From the cell containing the given text, extract its center point as (x, y) coordinate. 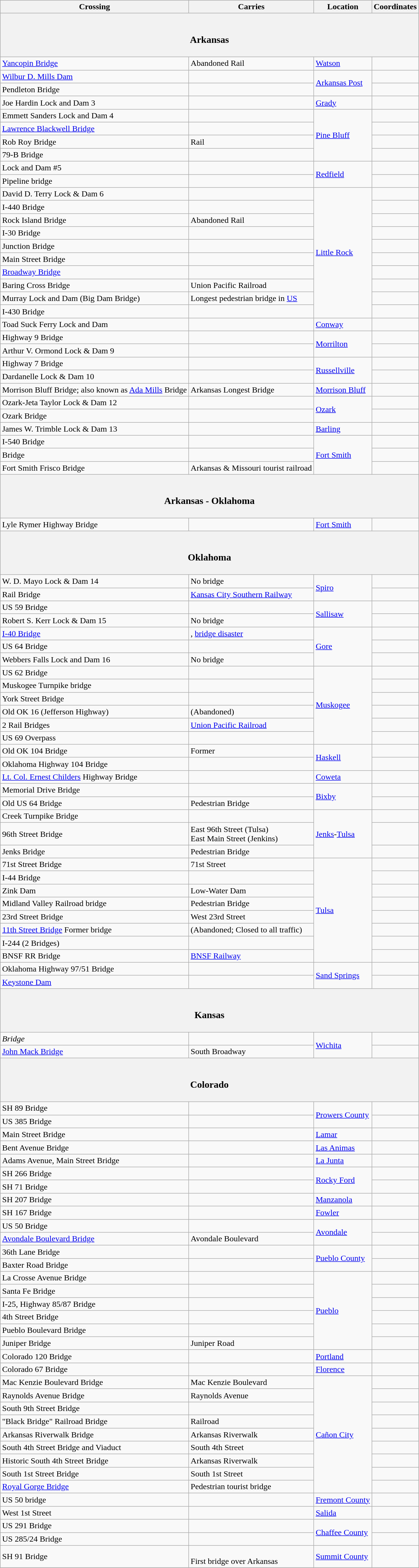
36th Lane Bridge (95, 1252)
Raynolds Avenue Bridge (95, 1395)
Bent Avenue Bridge (95, 1147)
Kansas (209, 1010)
Coweta (342, 777)
Arkansas Longest Bridge (251, 390)
Emmett Sanders Lock and Dam 4 (95, 116)
Carries (251, 7)
79-B Bridge (95, 155)
South 9th Street Bridge (95, 1408)
Rail Bridge (95, 594)
Junction Bridge (95, 246)
Juniper Bridge (95, 1343)
Adams Avenue, Main Street Bridge (95, 1160)
SH 71 Bridge (95, 1186)
Spiro (342, 588)
Grady (342, 102)
Raynolds Avenue (251, 1395)
US 291 Bridge (95, 1526)
Lock and Dam #5 (95, 168)
11th Street Bridge Former bridge (95, 930)
Avondale Boulevard (251, 1239)
Prowers County (342, 1115)
Summit County (342, 1556)
South 4th Street (251, 1448)
Sand Springs (342, 975)
(Abandoned) (251, 712)
Portland (342, 1356)
SH 207 Bridge (95, 1199)
BNSF Railway (251, 956)
Creek Turnpike Bridge (95, 816)
I-44 Bridge (95, 878)
Fremont County (342, 1500)
71st Street (251, 865)
Baring Cross Bridge (95, 285)
BNSF RR Bridge (95, 956)
York Street Bridge (95, 699)
Conway (342, 324)
Salida (342, 1513)
US 64 Bridge (95, 647)
Juniper Road (251, 1343)
Muskogee Turnpike bridge (95, 686)
Bixby (342, 797)
Ozark (342, 409)
Dardanelle Lock & Dam 10 (95, 377)
James W. Trimble Lock & Dam 13 (95, 429)
US 50 bridge (95, 1500)
Toad Suck Ferry Lock and Dam (95, 324)
John Mack Bridge (95, 1052)
Haskell (342, 757)
Ozark Bridge (95, 416)
Santa Fe Bridge (95, 1291)
Rock Island Bridge (95, 220)
South Broadway (251, 1052)
I-40 Bridge (95, 634)
71st Street Bridge (95, 865)
Wichita (342, 1045)
Pipeline bridge (95, 181)
Old OK 104 Bridge (95, 751)
I-30 Bridge (95, 233)
US 62 Bridge (95, 673)
Coordinates (395, 7)
Las Animas (342, 1147)
Cañon City (342, 1434)
Watson (342, 63)
I-430 Bridge (95, 311)
Historic South 4th Street Bridge (95, 1461)
Broadway Bridge (95, 272)
Arkansas Riverwalk Bridge (95, 1435)
Pueblo Boulevard Bridge (95, 1330)
Rob Roy Bridge (95, 142)
, bridge disaster (251, 634)
Old US 64 Bridge (95, 803)
Yancopin Bridge (95, 63)
Barling (342, 429)
Highway 7 Bridge (95, 363)
La Junta (342, 1160)
Morrilton (342, 344)
David D. Terry Lock & Dam 6 (95, 194)
Lt. Col. Ernest Childers Highway Bridge (95, 777)
US 285/24 Bridge (95, 1539)
Oklahoma (209, 553)
Highway 9 Bridge (95, 337)
East 96th Street (Tulsa)East Main Street (Jenkins) (251, 834)
Jenks-Tulsa (342, 834)
Location (342, 7)
Wilbur D. Mills Dam (95, 76)
Joe Hardin Lock and Dam 3 (95, 102)
SH 167 Bridge (95, 1213)
Mac Kenzie Boulevard Bridge (95, 1382)
Robert S. Kerr Lock & Dam 15 (95, 620)
Arthur V. Ormond Lock & Dam 9 (95, 350)
Former (251, 751)
US 59 Bridge (95, 607)
Arkansas (209, 35)
First bridge over Arkansas (251, 1556)
Pendleton Bridge (95, 89)
Little Rock (342, 253)
I-244 (2 Bridges) (95, 943)
Pedestrian tourist bridge (251, 1487)
Arkansas Post (342, 83)
Tulsa (342, 910)
West 23rd Street (251, 917)
Longest pedestrian bridge in US (251, 298)
South 1st Street Bridge (95, 1474)
Crossing (95, 7)
Memorial Drive Bridge (95, 790)
"Black Bridge" Railroad Bridge (95, 1422)
Railroad (251, 1422)
Murray Lock and Dam (Big Dam Bridge) (95, 298)
Avondale Boulevard Bridge (95, 1239)
I-540 Bridge (95, 442)
Zink Dam (95, 891)
Ozark-Jeta Taylor Lock & Dam 12 (95, 403)
Fowler (342, 1213)
Baxter Road Bridge (95, 1265)
Mac Kenzie Boulevard (251, 1382)
4th Street Bridge (95, 1317)
SH 266 Bridge (95, 1173)
Colorado 120 Bridge (95, 1356)
Webbers Falls Lock and Dam 16 (95, 660)
Low-Water Dam (251, 891)
Old OK 16 (Jefferson Highway) (95, 712)
Lawrence Blackwell Bridge (95, 129)
Russellville (342, 370)
Oklahoma Highway 97/51 Bridge (95, 969)
W. D. Mayo Lock & Dam 14 (95, 581)
I-440 Bridge (95, 207)
Chaffee County (342, 1532)
Keystone Dam (95, 982)
Morrison Bluff (342, 390)
Rocky Ford (342, 1180)
Royal Gorge Bridge (95, 1487)
La Crosse Avenue Bridge (95, 1278)
Oklahoma Highway 104 Bridge (95, 764)
I-25, Highway 85/87 Bridge (95, 1304)
SH 91 Bridge (95, 1556)
96th Street Bridge (95, 834)
Florence (342, 1369)
Pine Bluff (342, 135)
South 1st Street (251, 1474)
Muskogee (342, 705)
West 1st Street (95, 1513)
Morrison Bluff Bridge; also known as Ada Mills Bridge (95, 390)
Pueblo (342, 1311)
South 4th Street Bridge and Viaduct (95, 1448)
SH 89 Bridge (95, 1108)
Arkansas & Missouri tourist railroad (251, 468)
Gore (342, 647)
Arkansas - Oklahoma (209, 496)
Manzanola (342, 1199)
Kansas City Southern Railway (251, 594)
(Abandoned; Closed to all traffic) (251, 930)
Lyle Rymer Highway Bridge (95, 524)
Midland Valley Railroad bridge (95, 904)
2 Rail Bridges (95, 725)
Fort Smith Frisco Bridge (95, 468)
23rd Street Bridge (95, 917)
Colorado (209, 1080)
Pueblo County (342, 1258)
Sallisaw (342, 614)
Redfield (342, 174)
Lamar (342, 1134)
Avondale (342, 1232)
Rail (251, 142)
Colorado 67 Bridge (95, 1369)
US 385 Bridge (95, 1121)
US 50 Bridge (95, 1226)
Jenks Bridge (95, 852)
US 69 Overpass (95, 738)
